Identify which cell holds the provided text, then report its [x, y] central coordinate. 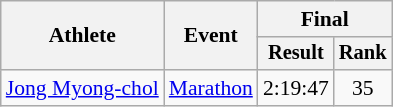
Jong Myong-chol [82, 88]
Result [296, 54]
2:19:47 [296, 88]
Rank [363, 54]
Marathon [211, 88]
35 [363, 88]
Athlete [82, 36]
Final [325, 19]
Event [211, 36]
